Scan for the cell matching the given text and deliver its [X, Y] coordinate at center. 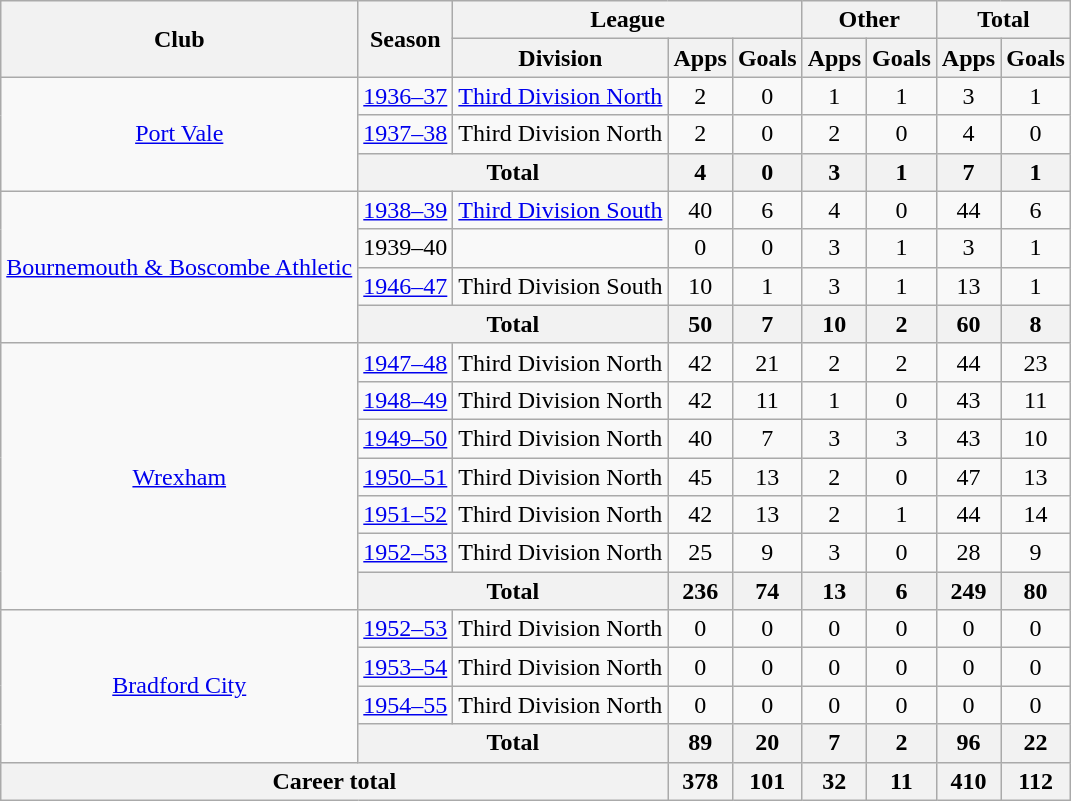
22 [1036, 743]
1949–50 [406, 438]
32 [834, 781]
1937–38 [406, 134]
Wrexham [180, 476]
20 [767, 743]
1951–52 [406, 515]
1948–49 [406, 400]
Season [406, 39]
45 [700, 477]
Bournemouth & Boscombe Athletic [180, 267]
21 [767, 362]
Division [560, 58]
236 [700, 591]
410 [968, 781]
25 [700, 553]
1938–39 [406, 210]
89 [700, 743]
Other [869, 20]
1947–48 [406, 362]
Bradford City [180, 686]
47 [968, 477]
112 [1036, 781]
1950–51 [406, 477]
1953–54 [406, 667]
74 [767, 591]
8 [1036, 324]
23 [1036, 362]
Career total [334, 781]
1954–55 [406, 705]
60 [968, 324]
14 [1036, 515]
Port Vale [180, 134]
96 [968, 743]
80 [1036, 591]
Club [180, 39]
1936–37 [406, 96]
378 [700, 781]
28 [968, 553]
League [628, 20]
50 [700, 324]
1939–40 [406, 248]
249 [968, 591]
1946–47 [406, 286]
101 [767, 781]
